Detect which cell encompasses the target text, then output its [x, y] center coordinate. 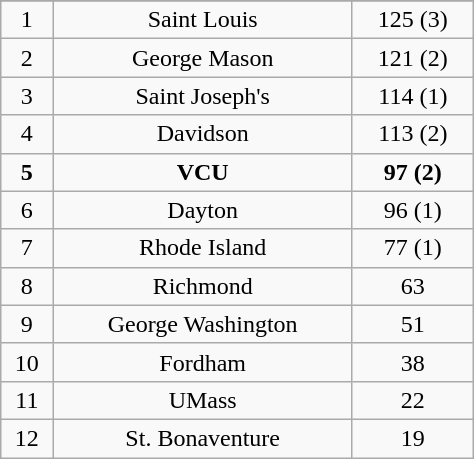
Davidson [202, 134]
97 (2) [412, 172]
8 [27, 286]
St. Bonaventure [202, 438]
63 [412, 286]
121 (2) [412, 58]
George Washington [202, 324]
125 (3) [412, 20]
114 (1) [412, 96]
Fordham [202, 362]
3 [27, 96]
Richmond [202, 286]
7 [27, 248]
10 [27, 362]
22 [412, 400]
Saint Joseph's [202, 96]
Rhode Island [202, 248]
96 (1) [412, 210]
VCU [202, 172]
2 [27, 58]
UMass [202, 400]
12 [27, 438]
1 [27, 20]
38 [412, 362]
77 (1) [412, 248]
6 [27, 210]
113 (2) [412, 134]
Saint Louis [202, 20]
19 [412, 438]
4 [27, 134]
11 [27, 400]
5 [27, 172]
51 [412, 324]
9 [27, 324]
George Mason [202, 58]
Dayton [202, 210]
